Detect which cell encompasses the target text, then output its [X, Y] center coordinate. 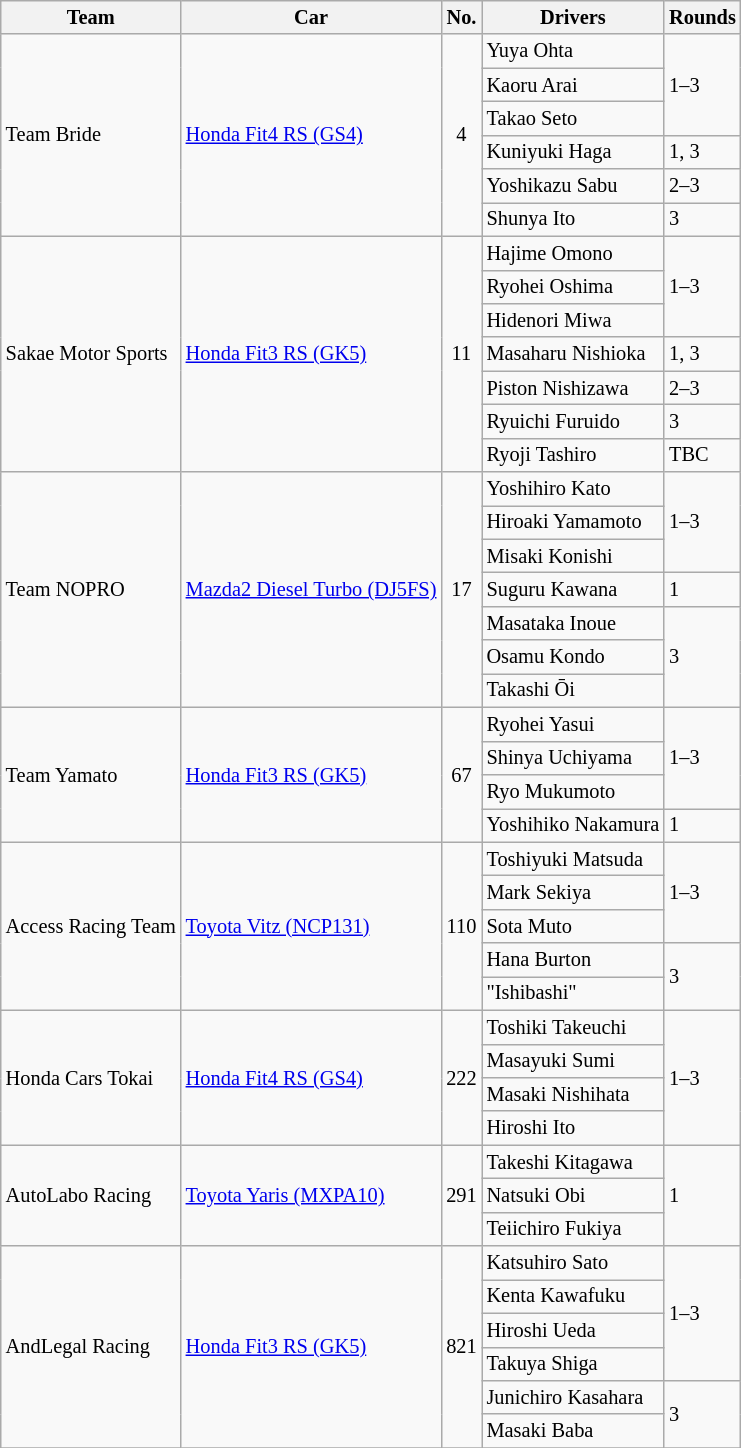
67 [461, 774]
821 [461, 1347]
Access Racing Team [91, 926]
Toyota Yaris (MXPA10) [312, 1196]
Osamu Kondo [574, 657]
Teiichiro Fukiya [574, 1229]
TBC [702, 455]
291 [461, 1196]
Masaharu Nishioka [574, 354]
Team NOPRO [91, 590]
No. [461, 17]
Drivers [574, 17]
Mark Sekiya [574, 892]
Team [91, 17]
Suguru Kawana [574, 589]
Natsuki Obi [574, 1195]
Shinya Uchiyama [574, 758]
Misaki Konishi [574, 556]
Mazda2 Diesel Turbo (DJ5FS) [312, 590]
Sakae Motor Sports [91, 354]
Team Bride [91, 135]
Masayuki Sumi [574, 1061]
17 [461, 590]
Ryo Mukumoto [574, 791]
Toshiki Takeuchi [574, 1027]
222 [461, 1078]
Hajime Omono [574, 253]
Junichiro Kasahara [574, 1397]
Honda Cars Tokai [91, 1078]
Ryoji Tashiro [574, 455]
Yoshihiko Nakamura [574, 825]
Takeshi Kitagawa [574, 1162]
Hiroshi Ito [574, 1128]
Ryuichi Furuido [574, 421]
Piston Nishizawa [574, 388]
Ryohei Yasui [574, 724]
Yoshikazu Sabu [574, 186]
110 [461, 926]
Masaki Baba [574, 1431]
Masaki Nishihata [574, 1094]
Sota Muto [574, 926]
Team Yamato [91, 774]
Ryohei Oshima [574, 287]
4 [461, 135]
Kaoru Arai [574, 85]
Yoshihiro Kato [574, 489]
Kuniyuki Haga [574, 152]
Kenta Kawafuku [574, 1296]
AutoLabo Racing [91, 1196]
Toshiyuki Matsuda [574, 859]
Takao Seto [574, 118]
Masataka Inoue [574, 623]
Hiroshi Ueda [574, 1330]
Car [312, 17]
"Ishibashi" [574, 993]
Yuya Ohta [574, 51]
AndLegal Racing [91, 1347]
Takuya Shiga [574, 1364]
Shunya Ito [574, 219]
Toyota Vitz (NCP131) [312, 926]
Katsuhiro Sato [574, 1263]
Rounds [702, 17]
11 [461, 354]
Hidenori Miwa [574, 320]
Hana Burton [574, 960]
Takashi Ōi [574, 690]
Hiroaki Yamamoto [574, 522]
